Locate the cell with the specified text and output its [X, Y] center coordinate. 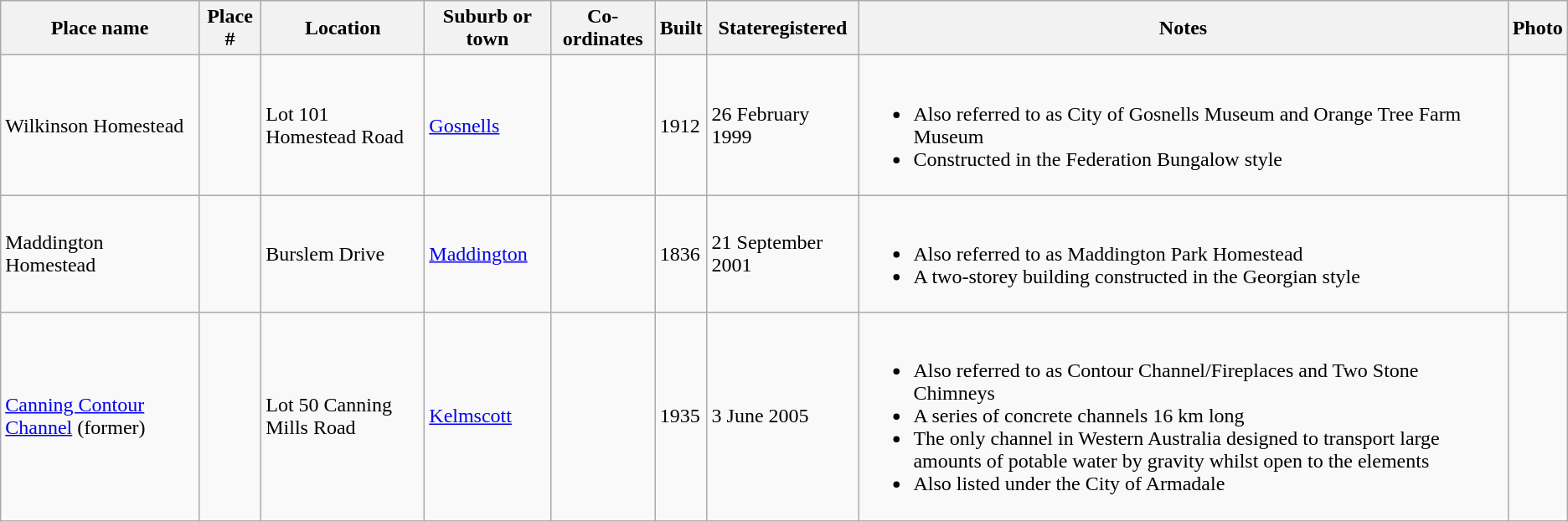
Photo [1538, 28]
Canning Contour Channel (former) [101, 416]
Notes [1183, 28]
Also referred to as Maddington Park HomesteadA two-storey building constructed in the Georgian style [1183, 254]
Place # [230, 28]
Kelmscott [487, 416]
Place name [101, 28]
Burslem Drive [343, 254]
26 February 1999 [782, 126]
Wilkinson Homestead [101, 126]
Lot 101 Homestead Road [343, 126]
3 June 2005 [782, 416]
Stateregistered [782, 28]
1912 [681, 126]
Lot 50 Canning Mills Road [343, 416]
21 September 2001 [782, 254]
Maddington [487, 254]
1836 [681, 254]
Built [681, 28]
Suburb or town [487, 28]
Location [343, 28]
Co-ordinates [603, 28]
Gosnells [487, 126]
Maddington Homestead [101, 254]
Also referred to as City of Gosnells Museum and Orange Tree Farm MuseumConstructed in the Federation Bungalow style [1183, 126]
1935 [681, 416]
